Output the (x, y) coordinate of the center of the cell containing the given text.  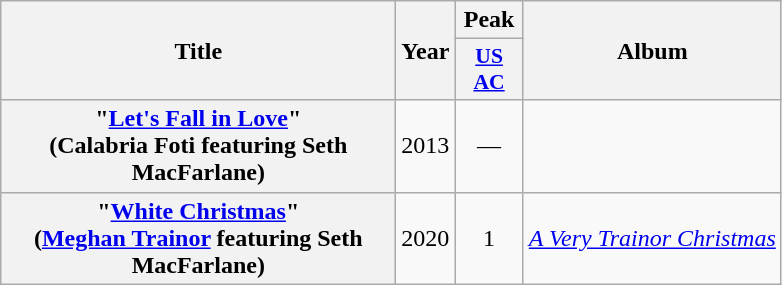
— (489, 146)
USAC (489, 70)
Title (198, 50)
"White Christmas"(Meghan Trainor featuring Seth MacFarlane) (198, 238)
2020 (426, 238)
"Let's Fall in Love"(Calabria Foti featuring Seth MacFarlane) (198, 146)
Year (426, 50)
Album (652, 50)
Peak (489, 20)
2013 (426, 146)
1 (489, 238)
A Very Trainor Christmas (652, 238)
